Extract the (x, y) coordinate from the center of the cell holding the provided text.  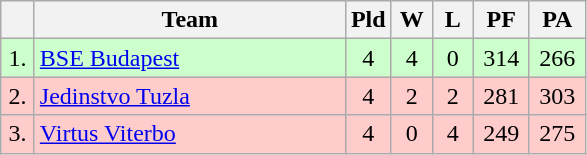
BSE Budapest (190, 58)
PA (557, 20)
314 (501, 58)
2. (18, 96)
281 (501, 96)
266 (557, 58)
L (452, 20)
303 (557, 96)
249 (501, 134)
W (412, 20)
3. (18, 134)
1. (18, 58)
275 (557, 134)
Team (190, 20)
Pld (368, 20)
Virtus Viterbo (190, 134)
Jedinstvo Tuzla (190, 96)
PF (501, 20)
